Determine the [x, y] coordinate at the center of the cell enclosing the given text.  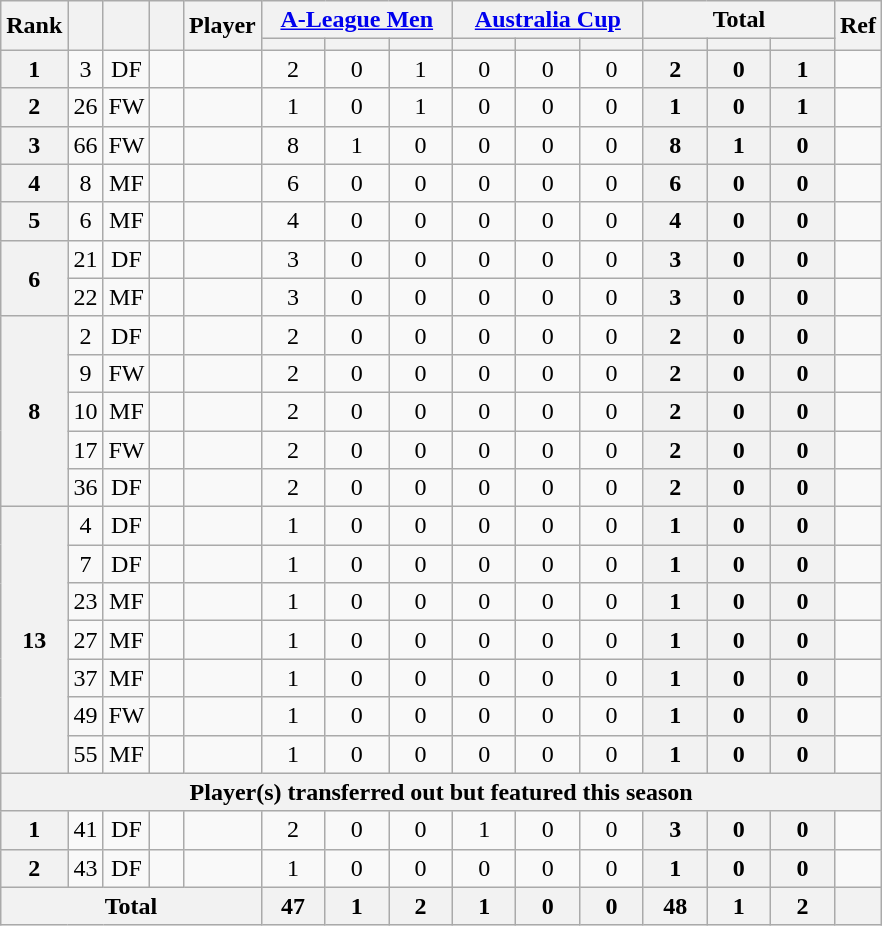
27 [86, 640]
37 [86, 678]
13 [34, 640]
A-League Men [356, 20]
5 [34, 221]
9 [86, 373]
41 [86, 830]
66 [86, 145]
21 [86, 259]
Player(s) transferred out but featured this season [442, 792]
49 [86, 716]
17 [86, 449]
36 [86, 488]
23 [86, 602]
Rank [34, 26]
Australia Cup [548, 20]
43 [86, 868]
26 [86, 107]
47 [293, 906]
48 [675, 906]
Player [223, 26]
55 [86, 754]
10 [86, 411]
7 [86, 564]
22 [86, 297]
Ref [858, 26]
